For the text-containing cell, return its midpoint in (X, Y) coordinate format. 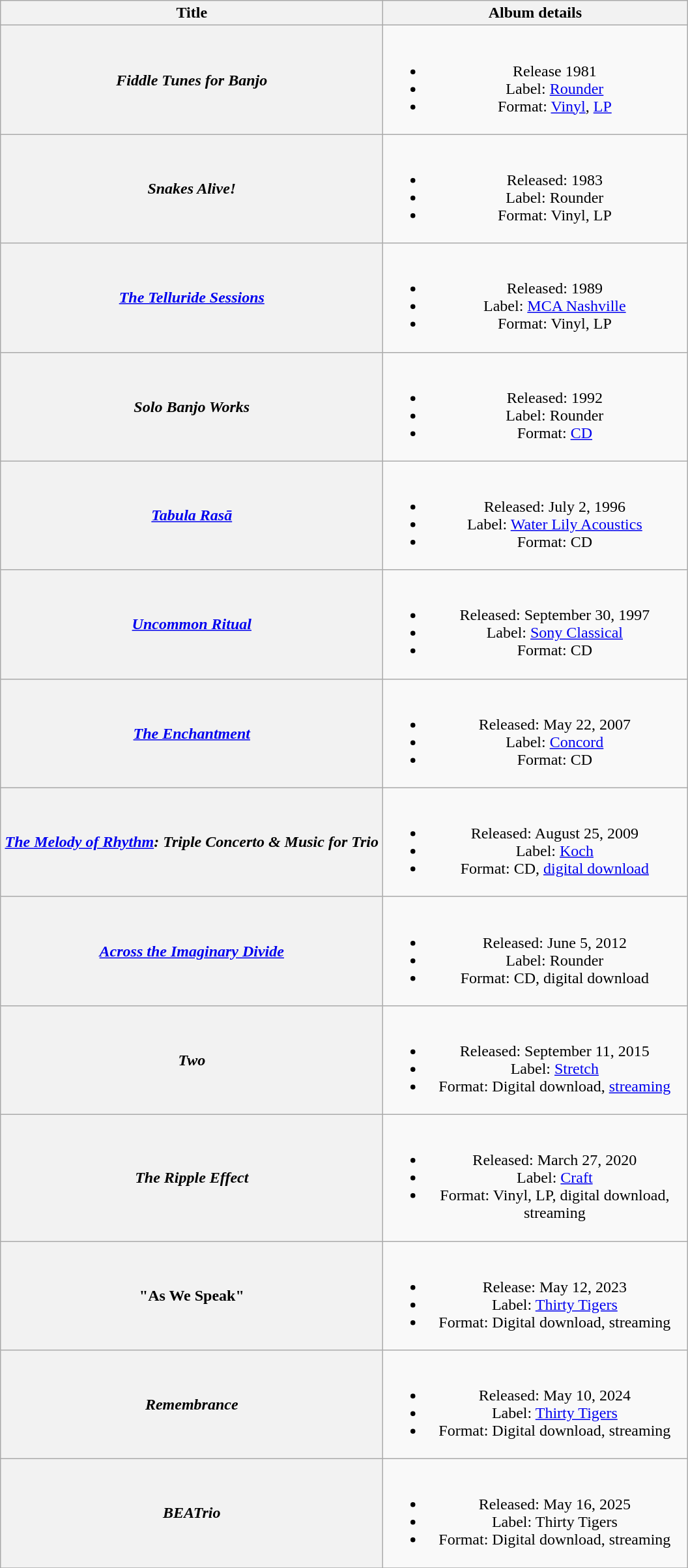
Released: May 22, 2007Label: ConcordFormat: CD (536, 733)
BEATrio (192, 1514)
Released: 1989Label: MCA NashvilleFormat: Vinyl, LP (536, 297)
Two (192, 1060)
Title (192, 13)
Released: September 11, 2015Label: StretchFormat: Digital download, streaming (536, 1060)
The Telluride Sessions (192, 297)
The Melody of Rhythm: Triple Concerto & Music for Trio (192, 842)
Release: May 12, 2023Label: Thirty TigersFormat: Digital download, streaming (536, 1296)
Released: 1992Label: RounderFormat: CD (536, 407)
Remembrance (192, 1404)
The Ripple Effect (192, 1177)
Released: August 25, 2009Label: KochFormat: CD, digital download (536, 842)
Across the Imaginary Divide (192, 951)
Released: May 10, 2024Label: Thirty TigersFormat: Digital download, streaming (536, 1404)
Release 1981Label: RounderFormat: Vinyl, LP (536, 80)
Snakes Alive! (192, 189)
Released: March 27, 2020Label: CraftFormat: Vinyl, LP, digital download, streaming (536, 1177)
Solo Banjo Works (192, 407)
"As We Speak" (192, 1296)
The Enchantment (192, 733)
Released: July 2, 1996Label: Water Lily AcousticsFormat: CD (536, 515)
Released: June 5, 2012Label: RounderFormat: CD, digital download (536, 951)
Fiddle Tunes for Banjo (192, 80)
Released: September 30, 1997Label: Sony ClassicalFormat: CD (536, 625)
Tabula Rasā (192, 515)
Album details (536, 13)
Released: May 16, 2025Label: Thirty TigersFormat: Digital download, streaming (536, 1514)
Uncommon Ritual (192, 625)
Released: 1983Label: RounderFormat: Vinyl, LP (536, 189)
